Locate the cell with the specified text and output its [x, y] center coordinate. 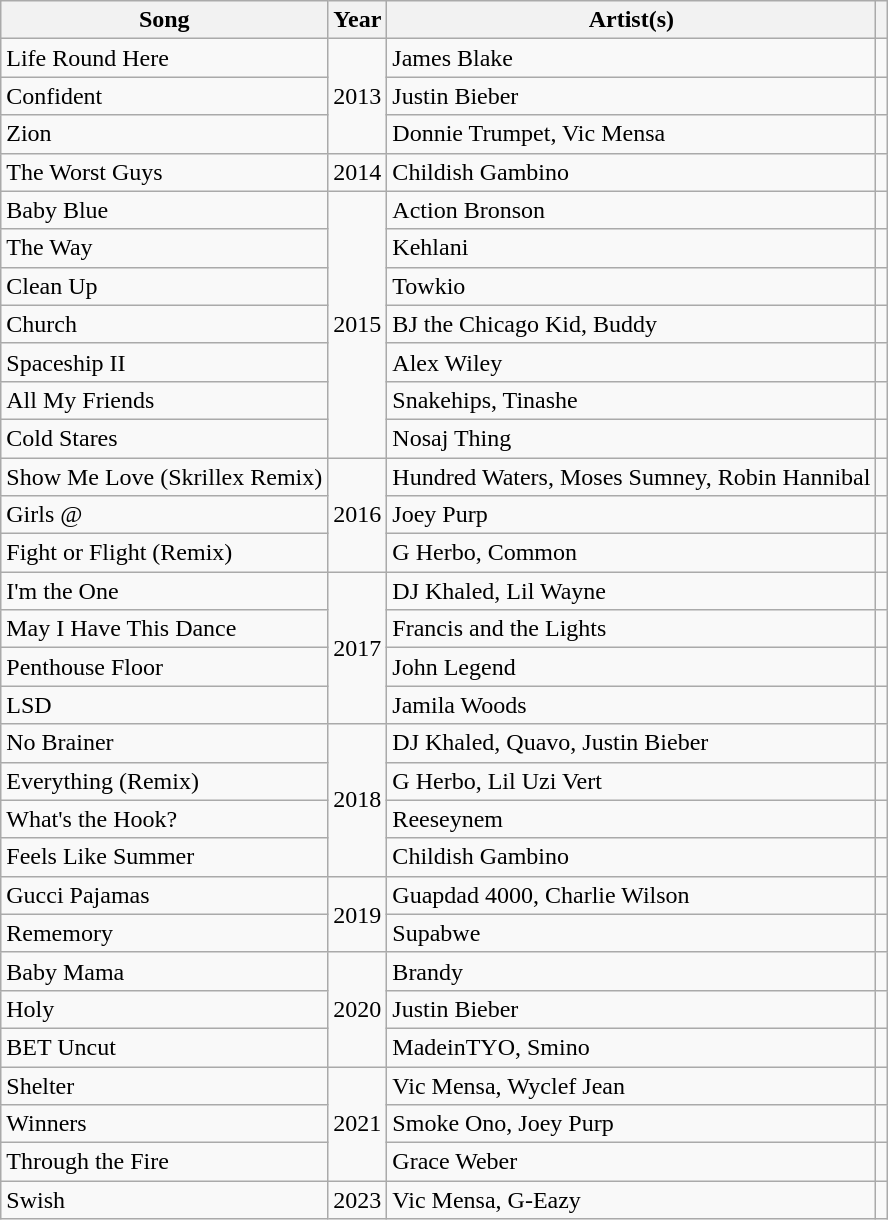
BJ the Chicago Kid, Buddy [632, 324]
Reeseynem [632, 819]
DJ Khaled, Lil Wayne [632, 591]
May I Have This Dance [164, 629]
John Legend [632, 667]
Spaceship II [164, 362]
2021 [358, 1123]
G Herbo, Lil Uzi Vert [632, 781]
Donnie Trumpet, Vic Mensa [632, 134]
G Herbo, Common [632, 553]
Show Me Love (Skrillex Remix) [164, 477]
2017 [358, 648]
Life Round Here [164, 58]
2013 [358, 96]
Song [164, 20]
Francis and the Lights [632, 629]
Supabwe [632, 933]
Hundred Waters, Moses Sumney, Robin Hannibal [632, 477]
MadeinTYO, Smino [632, 1047]
Rememory [164, 933]
Cold Stares [164, 438]
The Worst Guys [164, 172]
Action Bronson [632, 210]
Church [164, 324]
2020 [358, 1009]
Zion [164, 134]
James Blake [632, 58]
All My Friends [164, 400]
BET Uncut [164, 1047]
Vic Mensa, Wyclef Jean [632, 1085]
Through the Fire [164, 1162]
Nosaj Thing [632, 438]
2016 [358, 515]
2019 [358, 914]
I'm the One [164, 591]
Vic Mensa, G-Eazy [632, 1200]
Baby Mama [164, 971]
Guapdad 4000, Charlie Wilson [632, 895]
Jamila Woods [632, 705]
2015 [358, 324]
Shelter [164, 1085]
2014 [358, 172]
2018 [358, 800]
Smoke Ono, Joey Purp [632, 1124]
Clean Up [164, 286]
Snakehips, Tinashe [632, 400]
Joey Purp [632, 515]
Confident [164, 96]
Feels Like Summer [164, 857]
2023 [358, 1200]
Brandy [632, 971]
Penthouse Floor [164, 667]
Year [358, 20]
Kehlani [632, 248]
Winners [164, 1124]
Holy [164, 1009]
Towkio [632, 286]
Everything (Remix) [164, 781]
No Brainer [164, 743]
Artist(s) [632, 20]
Girls @ [164, 515]
The Way [164, 248]
Gucci Pajamas [164, 895]
What's the Hook? [164, 819]
Fight or Flight (Remix) [164, 553]
Baby Blue [164, 210]
Alex Wiley [632, 362]
DJ Khaled, Quavo, Justin Bieber [632, 743]
Swish [164, 1200]
LSD [164, 705]
Grace Weber [632, 1162]
